Capture the cell that displays the provided text and extract its (X, Y) central coordinate. 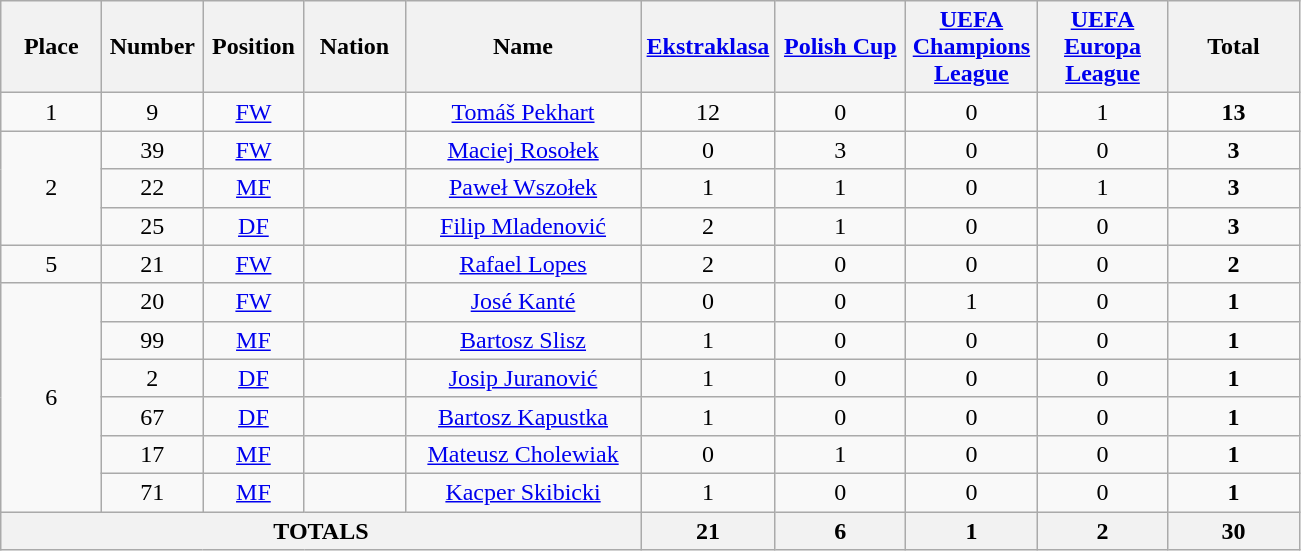
Number (152, 47)
17 (152, 454)
Mateusz Cholewiak (523, 454)
Paweł Wszołek (523, 188)
Position (254, 47)
9 (152, 112)
99 (152, 340)
Maciej Rosołek (523, 150)
UEFA Champions League (972, 47)
Nation (354, 47)
22 (152, 188)
13 (1234, 112)
71 (152, 492)
39 (152, 150)
TOTALS (321, 531)
Place (52, 47)
5 (52, 264)
Filip Mladenović (523, 226)
Ekstraklasa (708, 47)
Polish Cup (840, 47)
67 (152, 416)
Bartosz Slisz (523, 340)
José Kanté (523, 302)
20 (152, 302)
UEFA Europa League (1102, 47)
Rafael Lopes (523, 264)
Total (1234, 47)
Tomáš Pekhart (523, 112)
12 (708, 112)
Josip Juranović (523, 378)
30 (1234, 531)
Kacper Skibicki (523, 492)
Bartosz Kapustka (523, 416)
Name (523, 47)
25 (152, 226)
